Determine the (x, y) coordinate at the center of the cell enclosing the given text.  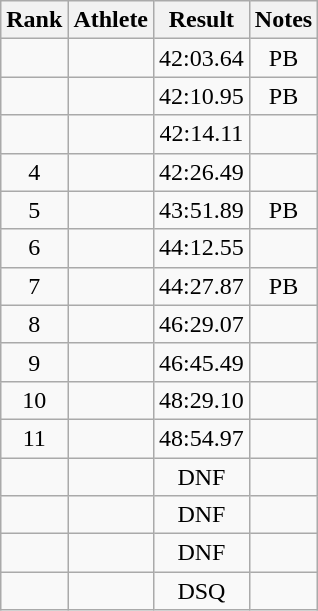
10 (34, 400)
44:12.55 (202, 248)
Athlete (111, 20)
42:26.49 (202, 172)
42:14.11 (202, 134)
6 (34, 248)
9 (34, 362)
46:45.49 (202, 362)
42:10.95 (202, 96)
Notes (283, 20)
48:29.10 (202, 400)
43:51.89 (202, 210)
44:27.87 (202, 286)
42:03.64 (202, 58)
8 (34, 324)
46:29.07 (202, 324)
11 (34, 438)
DSQ (202, 591)
Rank (34, 20)
48:54.97 (202, 438)
7 (34, 286)
Result (202, 20)
5 (34, 210)
4 (34, 172)
